Capture the cell that displays the provided text and extract its (x, y) central coordinate. 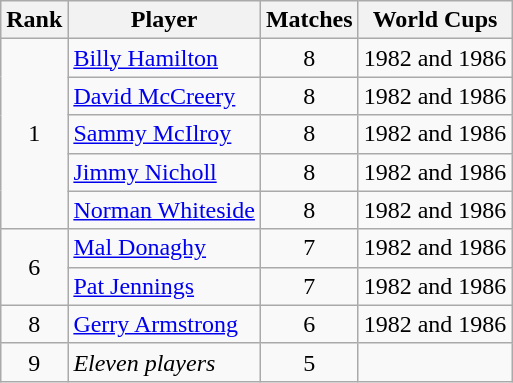
1 (34, 134)
Gerry Armstrong (164, 324)
Sammy McIlroy (164, 134)
Pat Jennings (164, 286)
Matches (309, 20)
9 (34, 362)
Jimmy Nicholl (164, 172)
World Cups (435, 20)
Rank (34, 20)
Mal Donaghy (164, 248)
Norman Whiteside (164, 210)
5 (309, 362)
David McCreery (164, 96)
Eleven players (164, 362)
Player (164, 20)
Billy Hamilton (164, 58)
